Detect which cell encompasses the target text, then output its (X, Y) center coordinate. 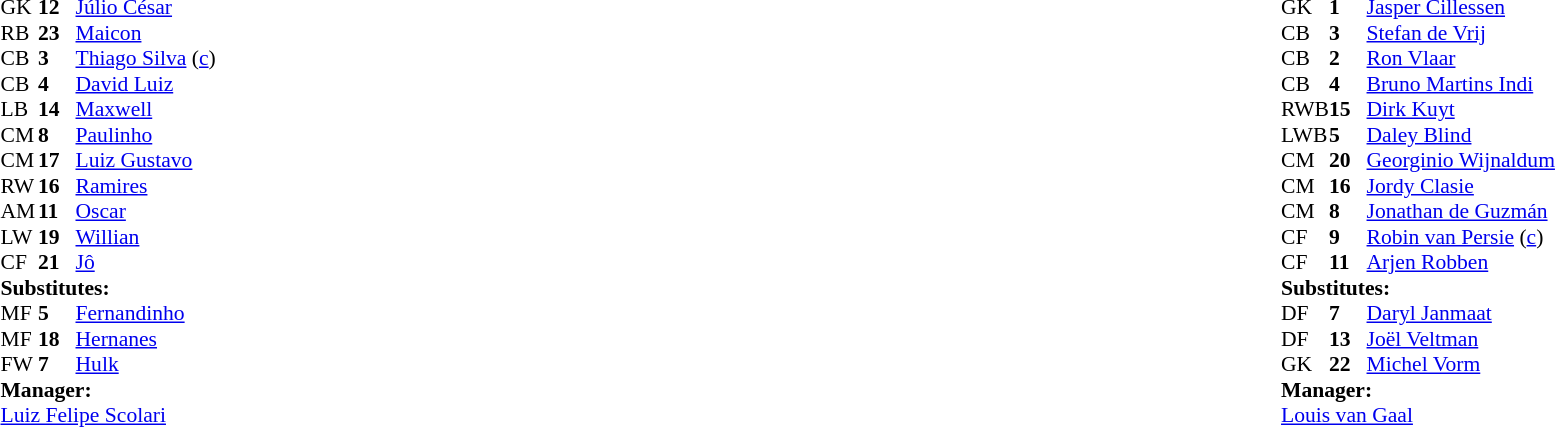
AM (19, 211)
19 (57, 237)
LWB (1305, 135)
Paulinho (146, 135)
RWB (1305, 109)
22 (1348, 365)
Daryl Janmaat (1461, 313)
FW (19, 365)
Maxwell (146, 109)
LB (19, 109)
Jonathan de Guzmán (1461, 211)
Michel Vorm (1461, 365)
15 (1348, 109)
Jordy Clasie (1461, 186)
David Luiz (146, 84)
Willian (146, 237)
Daley Blind (1461, 135)
Hernanes (146, 339)
GK (1305, 365)
Thiago Silva (c) (146, 59)
Luiz Gustavo (146, 161)
23 (57, 33)
20 (1348, 161)
13 (1348, 339)
RB (19, 33)
Ramires (146, 186)
Bruno Martins Indi (1461, 84)
Hulk (146, 365)
Joël Veltman (1461, 339)
LW (19, 237)
9 (1348, 237)
Maicon (146, 33)
17 (57, 161)
RW (19, 186)
Jô (146, 263)
2 (1348, 59)
Stefan de Vrij (1461, 33)
Georginio Wijnaldum (1461, 161)
Robin van Persie (c) (1461, 237)
Oscar (146, 211)
Ron Vlaar (1461, 59)
Dirk Kuyt (1461, 109)
18 (57, 339)
21 (57, 263)
Arjen Robben (1461, 263)
Fernandinho (146, 313)
14 (57, 109)
